Pinpoint the cell where the given text exists, returning its (X, Y) midpoint coordinate. 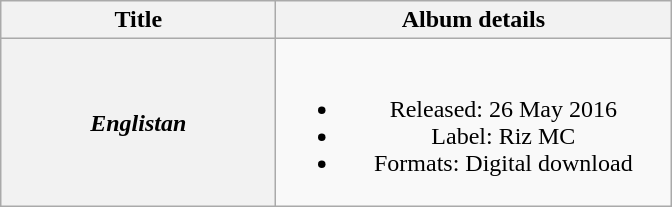
Album details (474, 20)
Released: 26 May 2016Label: Riz MCFormats: Digital download (474, 122)
Title (138, 20)
Englistan (138, 122)
